Return the (x, y) coordinate for the center point of the cell that contains the specified text.  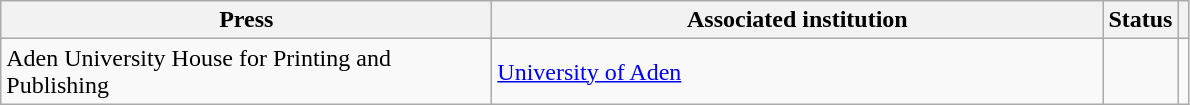
University of Aden (798, 72)
Press (246, 20)
Associated institution (798, 20)
Aden University House for Printing and Publishing (246, 72)
Status (1140, 20)
